Extract the [x, y] coordinate from the center of the cell holding the provided text.  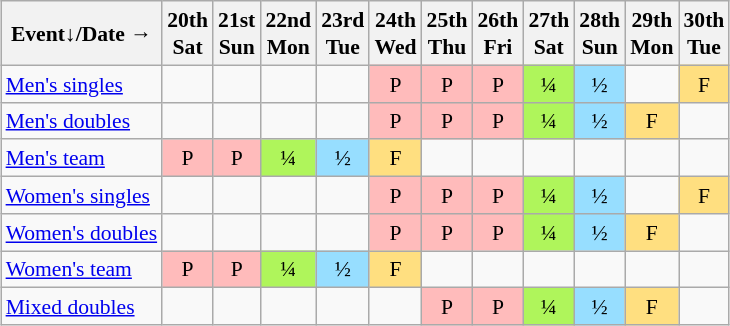
Men's doubles [82, 120]
30thTue [704, 33]
Women's doubles [82, 232]
22ndMon [288, 33]
Women's singles [82, 194]
29thMon [652, 33]
Men's team [82, 158]
20thSat [188, 33]
21stSun [236, 33]
Women's team [82, 268]
27thSat [548, 33]
Event↓/Date → [82, 33]
23rdTue [342, 33]
26thFri [498, 33]
25thThu [448, 33]
28thSun [600, 33]
Mixed doubles [82, 306]
Men's singles [82, 84]
24thWed [395, 33]
